From the cell containing the given text, extract its center point as (x, y) coordinate. 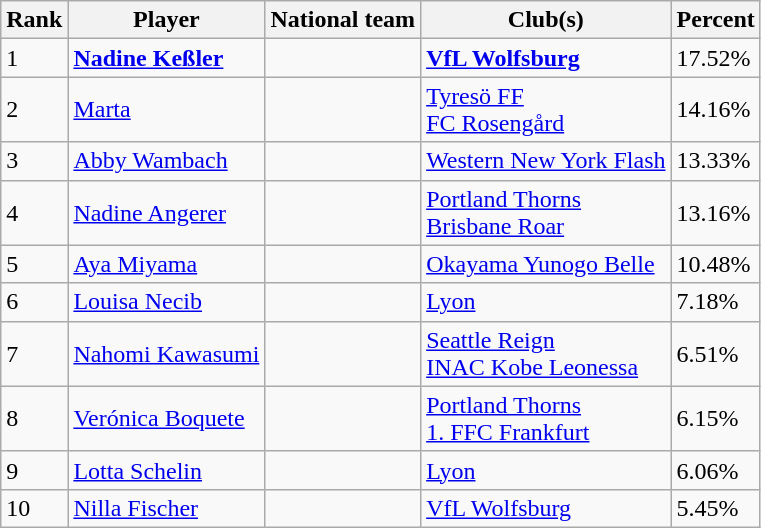
5.45% (716, 508)
Lotta Schelin (166, 470)
17.52% (716, 58)
Aya Miyama (166, 264)
Nilla Fischer (166, 508)
10.48% (716, 264)
6.15% (716, 418)
13.33% (716, 161)
13.16% (716, 212)
Verónica Boquete (166, 418)
7 (34, 354)
Nadine Keßler (166, 58)
8 (34, 418)
Western New York Flash (546, 161)
3 (34, 161)
9 (34, 470)
Abby Wambach (166, 161)
Portland Thorns Brisbane Roar (546, 212)
Okayama Yunogo Belle (546, 264)
7.18% (716, 302)
2 (34, 110)
Marta (166, 110)
Percent (716, 20)
Portland Thorns 1. FFC Frankfurt (546, 418)
Nadine Angerer (166, 212)
5 (34, 264)
14.16% (716, 110)
6.51% (716, 354)
Nahomi Kawasumi (166, 354)
Player (166, 20)
6 (34, 302)
Tyresö FF FC Rosengård (546, 110)
Seattle Reign INAC Kobe Leonessa (546, 354)
Rank (34, 20)
National team (343, 20)
6.06% (716, 470)
Club(s) (546, 20)
4 (34, 212)
10 (34, 508)
1 (34, 58)
Louisa Necib (166, 302)
